Return the [x, y] coordinate for the center point of the cell that contains the specified text.  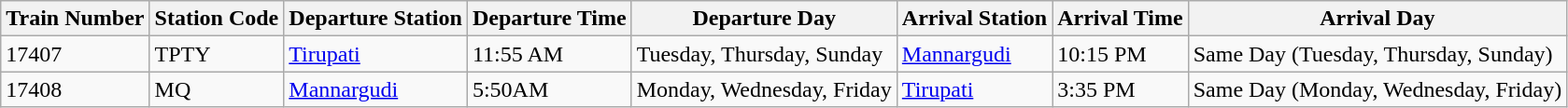
Monday, Wednesday, Friday [764, 89]
Departure Day [764, 19]
TPTY [217, 54]
17408 [75, 89]
10:15 PM [1121, 54]
Train Number [75, 19]
Arrival Station [974, 19]
Same Day (Monday, Wednesday, Friday) [1377, 89]
Same Day (Tuesday, Thursday, Sunday) [1377, 54]
3:35 PM [1121, 89]
Arrival Time [1121, 19]
17407 [75, 54]
Departure Time [549, 19]
5:50AM [549, 89]
Arrival Day [1377, 19]
11:55 AM [549, 54]
Tuesday, Thursday, Sunday [764, 54]
Departure Station [375, 19]
Station Code [217, 19]
MQ [217, 89]
